Detect which cell encompasses the target text, then output its (X, Y) center coordinate. 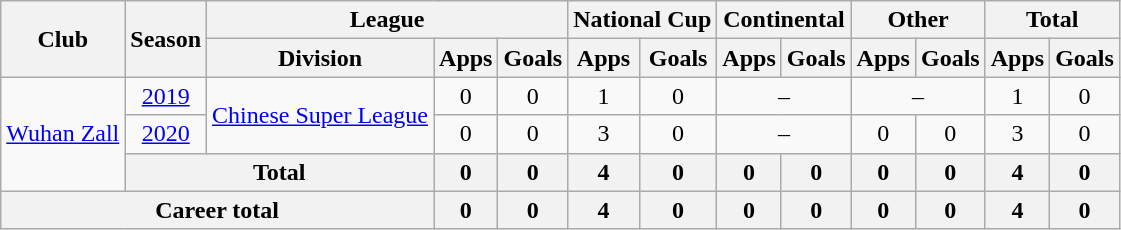
League (388, 20)
Wuhan Zall (63, 134)
Club (63, 39)
Continental (784, 20)
National Cup (642, 20)
Career total (218, 210)
2019 (166, 96)
Other (918, 20)
2020 (166, 134)
Chinese Super League (320, 115)
Division (320, 58)
Season (166, 39)
